Determine the [x, y] coordinate at the center of the cell enclosing the given text.  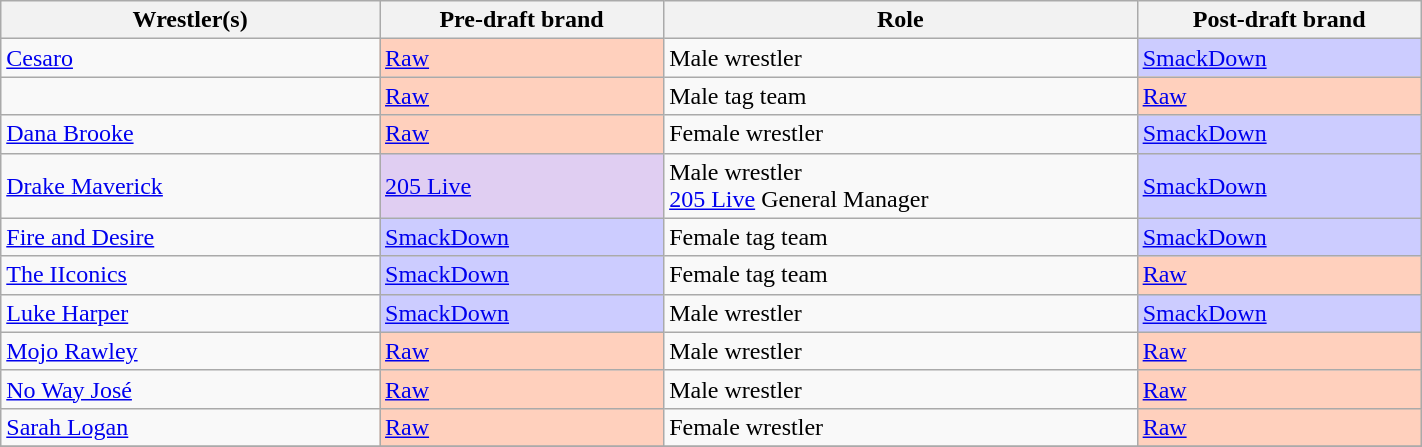
Fire and Desire [190, 237]
Sarah Logan [190, 427]
Post-draft brand [1279, 20]
205 Live [522, 186]
The IIconics [190, 275]
Male tag team [901, 96]
Pre-draft brand [522, 20]
Cesaro [190, 58]
No Way José [190, 389]
Wrestler(s) [190, 20]
Mojo Rawley [190, 351]
Male wrestler205 Live General Manager [901, 186]
Luke Harper [190, 313]
Dana Brooke [190, 134]
Role [901, 20]
Drake Maverick [190, 186]
